From the cell containing the given text, extract its center point as [X, Y] coordinate. 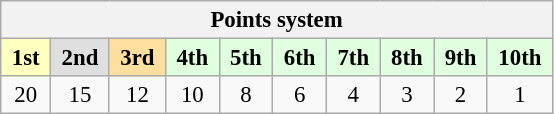
4 [353, 95]
6th [300, 58]
9th [461, 58]
7th [353, 58]
10 [192, 95]
15 [80, 95]
8 [246, 95]
1 [520, 95]
3rd [137, 58]
3 [407, 95]
20 [26, 95]
10th [520, 58]
Points system [277, 20]
5th [246, 58]
4th [192, 58]
1st [26, 58]
2nd [80, 58]
6 [300, 95]
2 [461, 95]
8th [407, 58]
12 [137, 95]
